Search for the cell housing the specified text and yield its [x, y] center coordinate. 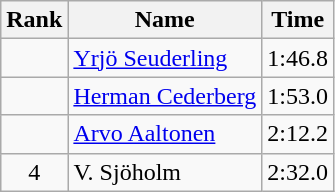
4 [34, 172]
Time [298, 20]
V. Sjöholm [165, 172]
Arvo Aaltonen [165, 134]
Yrjö Seuderling [165, 58]
Herman Cederberg [165, 96]
2:32.0 [298, 172]
1:46.8 [298, 58]
1:53.0 [298, 96]
Name [165, 20]
Rank [34, 20]
2:12.2 [298, 134]
